Return the (X, Y) coordinate for the center point of the cell that contains the specified text.  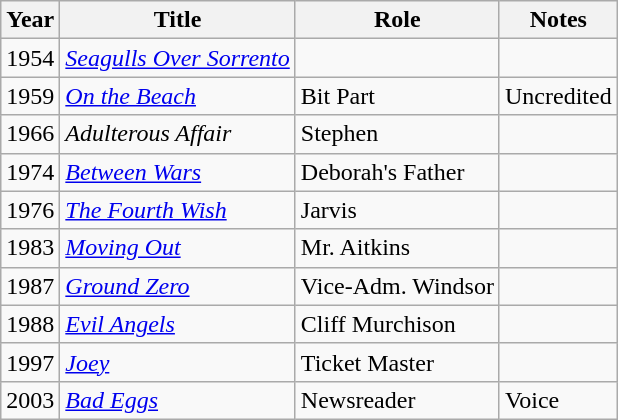
1966 (30, 134)
1988 (30, 324)
Deborah's Father (397, 172)
1983 (30, 248)
1976 (30, 210)
On the Beach (178, 96)
1987 (30, 286)
The Fourth Wish (178, 210)
Year (30, 20)
Bad Eggs (178, 400)
Title (178, 20)
1997 (30, 362)
Voice (558, 400)
2003 (30, 400)
Stephen (397, 134)
Moving Out (178, 248)
Notes (558, 20)
Role (397, 20)
Newsreader (397, 400)
1959 (30, 96)
Mr. Aitkins (397, 248)
Evil Angels (178, 324)
Bit Part (397, 96)
Between Wars (178, 172)
1954 (30, 58)
Adulterous Affair (178, 134)
Ticket Master (397, 362)
Cliff Murchison (397, 324)
1974 (30, 172)
Ground Zero (178, 286)
Uncredited (558, 96)
Joey (178, 362)
Vice-Adm. Windsor (397, 286)
Jarvis (397, 210)
Seagulls Over Sorrento (178, 58)
